Extract the (x, y) coordinate from the center of the cell holding the provided text.  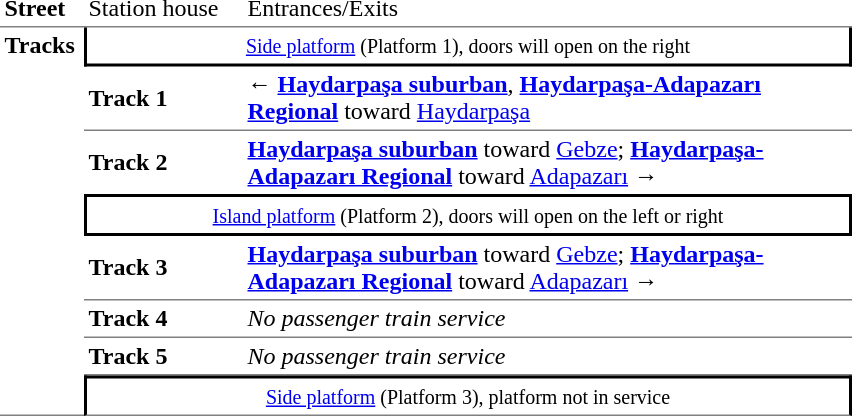
Tracks (42, 222)
Track 5 (164, 357)
Track 1 (164, 98)
Side platform (Platform 1), doors will open on the right (468, 48)
Track 3 (164, 268)
Side platform (Platform 3), platform not in service (468, 396)
Track 2 (164, 162)
Track 4 (164, 319)
Island platform (Platform 2), doors will open on the left or right (468, 215)
← Haydarpaşa suburban, Haydarpaşa-Adapazarı Regional toward Haydarpaşa (548, 98)
